Search for the cell housing the specified text and yield its [X, Y] center coordinate. 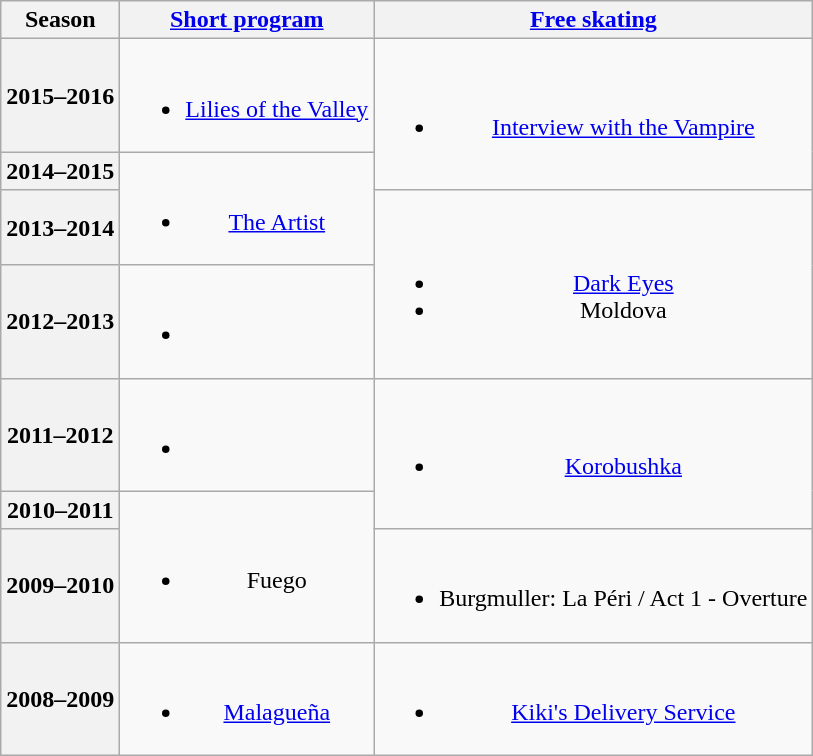
The Artist [247, 208]
Lilies of the Valley [247, 96]
Kiki's Delivery Service [594, 698]
Korobushka [594, 454]
2010–2011 [60, 510]
Dark EyesMoldova [594, 284]
Free skating [594, 20]
Burgmuller: La Péri / Act 1 - Overture [594, 586]
Malagueña [247, 698]
2013–2014 [60, 228]
Season [60, 20]
2009–2010 [60, 586]
2011–2012 [60, 434]
Interview with the Vampire [594, 114]
2012–2013 [60, 322]
2015–2016 [60, 96]
2008–2009 [60, 698]
Short program [247, 20]
2014–2015 [60, 171]
Fuego [247, 566]
